From the cell containing the given text, extract its center point as (x, y) coordinate. 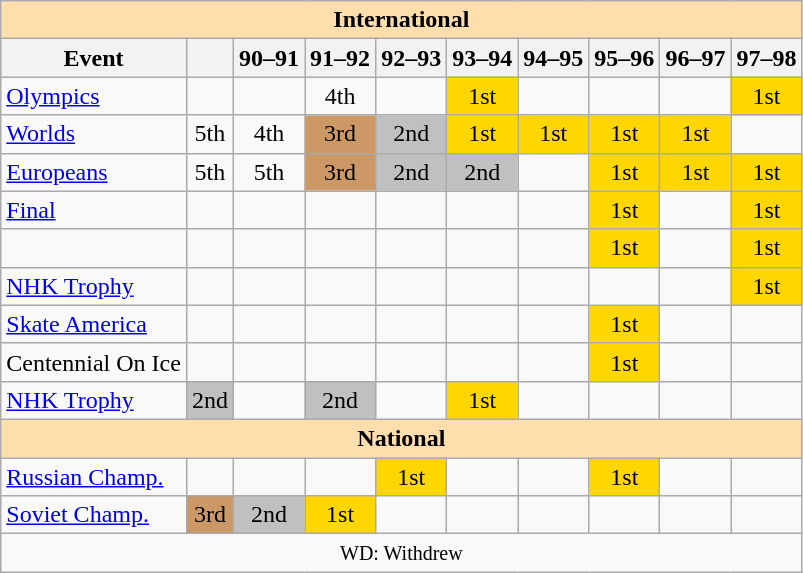
Europeans (94, 172)
Event (94, 58)
Russian Champ. (94, 477)
National (402, 438)
Soviet Champ. (94, 515)
93–94 (482, 58)
Centennial On Ice (94, 362)
Skate America (94, 324)
95–96 (624, 58)
International (402, 20)
WD: Withdrew (402, 553)
Olympics (94, 96)
Final (94, 210)
97–98 (766, 58)
91–92 (340, 58)
Worlds (94, 134)
94–95 (554, 58)
96–97 (696, 58)
90–91 (268, 58)
92–93 (412, 58)
